Provide the [X, Y] coordinate of the cell's center where the given text is located.  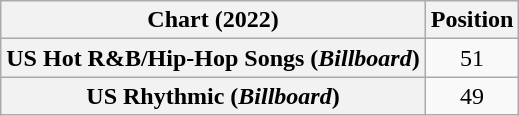
US Rhythmic (Billboard) [213, 96]
Position [472, 20]
US Hot R&B/Hip-Hop Songs (Billboard) [213, 58]
49 [472, 96]
51 [472, 58]
Chart (2022) [213, 20]
